Scan for the cell matching the given text and deliver its (X, Y) coordinate at center. 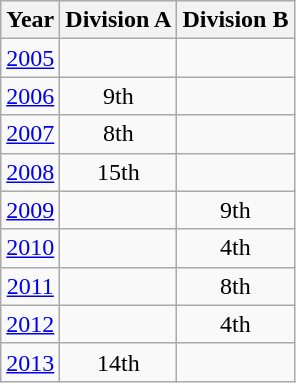
Year (30, 20)
Division A (118, 20)
2013 (30, 362)
2008 (30, 172)
2011 (30, 286)
2007 (30, 134)
15th (118, 172)
2009 (30, 210)
Division B (236, 20)
2005 (30, 58)
2006 (30, 96)
14th (118, 362)
2012 (30, 324)
2010 (30, 248)
